Return the [x, y] coordinate for the center point of the cell that contains the specified text.  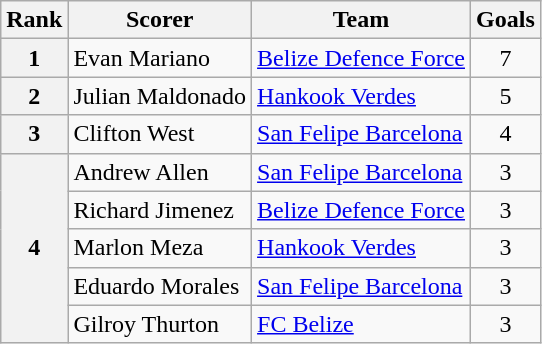
Evan Mariano [160, 58]
5 [506, 96]
Marlon Meza [160, 248]
Eduardo Morales [160, 286]
Gilroy Thurton [160, 324]
Richard Jimenez [160, 210]
Goals [506, 20]
Scorer [160, 20]
Andrew Allen [160, 172]
Rank [34, 20]
2 [34, 96]
Team [362, 20]
Clifton West [160, 134]
1 [34, 58]
FC Belize [362, 324]
7 [506, 58]
Julian Maldonado [160, 96]
